Search for the cell housing the specified text and yield its (X, Y) center coordinate. 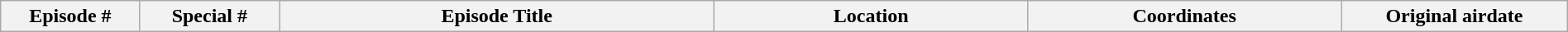
Location (872, 16)
Episode Title (497, 16)
Special # (209, 16)
Original airdate (1455, 16)
Episode # (70, 16)
Coordinates (1184, 16)
